Return the [x, y] coordinate for the center point of the cell that contains the specified text.  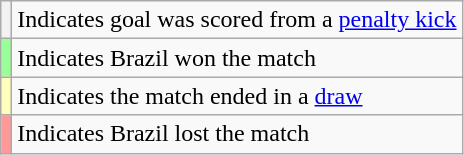
Indicates goal was scored from a penalty kick [237, 20]
Indicates the match ended in a draw [237, 96]
Indicates Brazil won the match [237, 58]
Indicates Brazil lost the match [237, 134]
